Scan for the cell matching the given text and deliver its [x, y] coordinate at center. 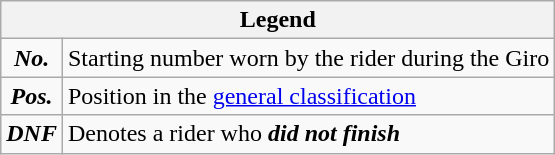
DNF [32, 134]
Legend [278, 20]
Pos. [32, 96]
No. [32, 58]
Position in the general classification [308, 96]
Denotes a rider who did not finish [308, 134]
Starting number worn by the rider during the Giro [308, 58]
